Determine the [x, y] coordinate at the center of the cell enclosing the given text.  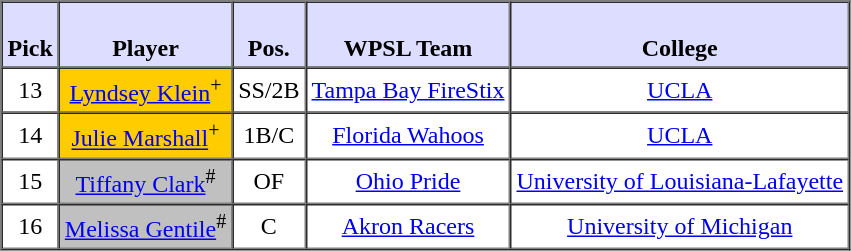
Lyndsey Klein+ [146, 90]
Pick [30, 35]
Tampa Bay FireStix [408, 90]
Ohio Pride [408, 180]
15 [30, 180]
University of Michigan [680, 226]
Pos. [268, 35]
WPSL Team [408, 35]
Akron Racers [408, 226]
College [680, 35]
Tiffany Clark# [146, 180]
Florida Wahoos [408, 136]
C [268, 226]
13 [30, 90]
Player [146, 35]
OF [268, 180]
Melissa Gentile# [146, 226]
1B/C [268, 136]
University of Louisiana-Lafayette [680, 180]
14 [30, 136]
16 [30, 226]
Julie Marshall+ [146, 136]
SS/2B [268, 90]
